Search for the cell housing the specified text and yield its (x, y) center coordinate. 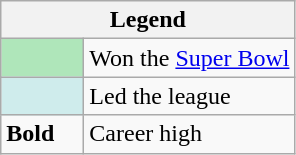
Legend (148, 20)
Bold (42, 134)
Led the league (190, 96)
Won the Super Bowl (190, 58)
Career high (190, 134)
